Return the [X, Y] coordinate for the center point of the cell that contains the specified text.  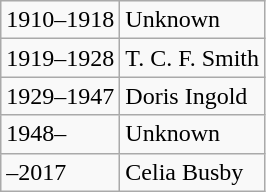
1919–1928 [60, 58]
–2017 [60, 172]
1948– [60, 134]
Celia Busby [192, 172]
Doris Ingold [192, 96]
T. C. F. Smith [192, 58]
1910–1918 [60, 20]
1929–1947 [60, 96]
